Return the [x, y] coordinate for the center point of the cell that contains the specified text.  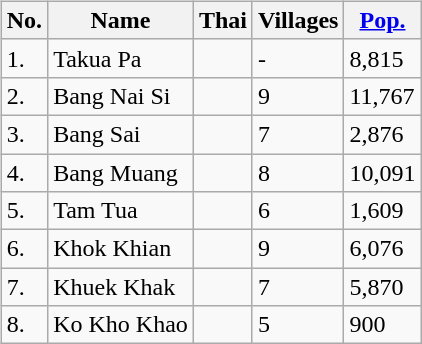
1,609 [382, 211]
3. [24, 134]
Bang Sai [121, 134]
Pop. [382, 20]
Bang Nai Si [121, 96]
Ko Kho Khao [121, 325]
6. [24, 249]
10,091 [382, 173]
2,876 [382, 134]
5 [298, 325]
8,815 [382, 58]
11,767 [382, 96]
900 [382, 325]
8 [298, 173]
4. [24, 173]
Tam Tua [121, 211]
Bang Muang [121, 173]
Thai [222, 20]
Villages [298, 20]
1. [24, 58]
Khuek Khak [121, 287]
2. [24, 96]
6,076 [382, 249]
Name [121, 20]
5,870 [382, 287]
No. [24, 20]
Khok Khian [121, 249]
8. [24, 325]
5. [24, 211]
- [298, 58]
7. [24, 287]
6 [298, 211]
Takua Pa [121, 58]
